Find where the given text appears and provide that cell's center as (X, Y) coordinate. 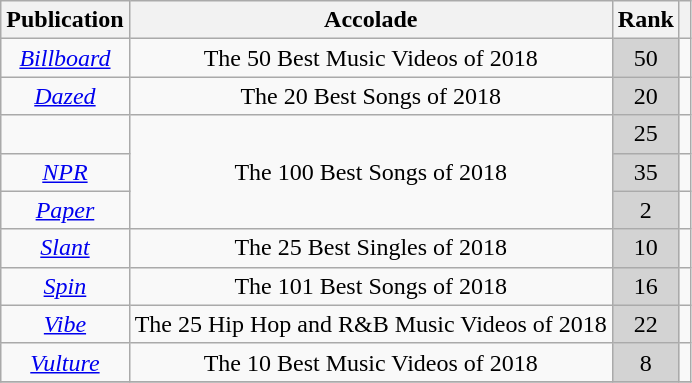
22 (646, 324)
Vibe (65, 324)
Spin (65, 286)
35 (646, 172)
The 100 Best Songs of 2018 (370, 172)
The 20 Best Songs of 2018 (370, 96)
20 (646, 96)
2 (646, 210)
NPR (65, 172)
50 (646, 58)
10 (646, 248)
Publication (65, 20)
16 (646, 286)
25 (646, 134)
Accolade (370, 20)
Vulture (65, 362)
The 101 Best Songs of 2018 (370, 286)
The 10 Best Music Videos of 2018 (370, 362)
Rank (646, 20)
8 (646, 362)
Slant (65, 248)
Dazed (65, 96)
The 25 Best Singles of 2018 (370, 248)
Paper (65, 210)
The 25 Hip Hop and R&B Music Videos of 2018 (370, 324)
Billboard (65, 58)
The 50 Best Music Videos of 2018 (370, 58)
